Return (X, Y) of the center of cell containing provided text 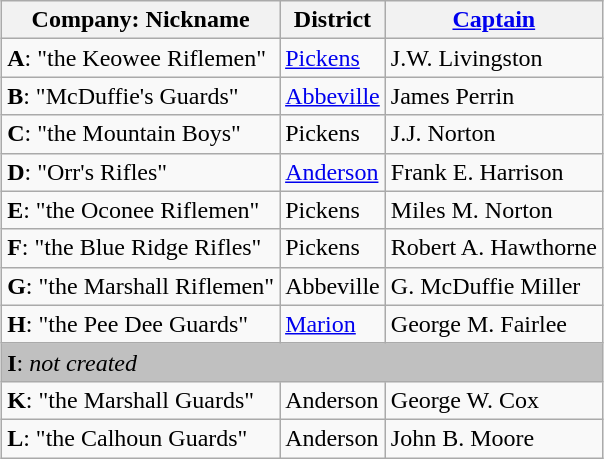
G: "the Marshall Riflemen" (141, 286)
I: not created (302, 362)
F: "the Blue Ridge Rifles" (141, 248)
George M. Fairlee (494, 324)
K: "the Marshall Guards" (141, 400)
L: "the Calhoun Guards" (141, 438)
J.J. Norton (494, 134)
C: "the Mountain Boys" (141, 134)
Frank E. Harrison (494, 172)
Company: Nickname (141, 20)
H: "the Pee Dee Guards" (141, 324)
J.W. Livingston (494, 58)
Robert A. Hawthorne (494, 248)
D: "Orr's Rifles" (141, 172)
Miles M. Norton (494, 210)
E: "the Oconee Riflemen" (141, 210)
Marion (333, 324)
District (333, 20)
A: "the Keowee Riflemen" (141, 58)
Captain (494, 20)
John B. Moore (494, 438)
James Perrin (494, 96)
G. McDuffie Miller (494, 286)
B: "McDuffie's Guards" (141, 96)
George W. Cox (494, 400)
